Extract the [X, Y] coordinate from the center of the cell holding the provided text.  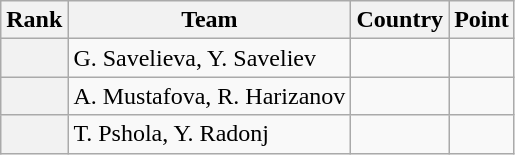
Point [482, 20]
T. Pshola, Y. Radonj [210, 134]
G. Savelieva, Y. Saveliev [210, 58]
Country [400, 20]
Rank [34, 20]
A. Mustafova, R. Harizanov [210, 96]
Team [210, 20]
